Output the (x, y) coordinate of the center of the cell containing the given text.  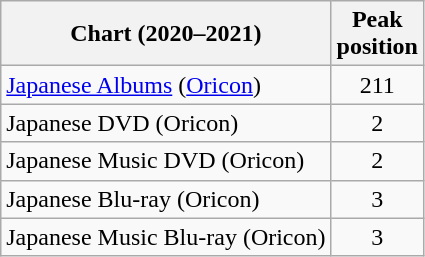
Japanese Albums (Oricon) (166, 85)
Japanese Blu-ray (Oricon) (166, 199)
Japanese Music Blu-ray (Oricon) (166, 237)
Japanese DVD (Oricon) (166, 123)
Peakposition (377, 34)
Japanese Music DVD (Oricon) (166, 161)
Chart (2020–2021) (166, 34)
211 (377, 85)
